Output the (X, Y) coordinate of the center of the cell containing the given text.  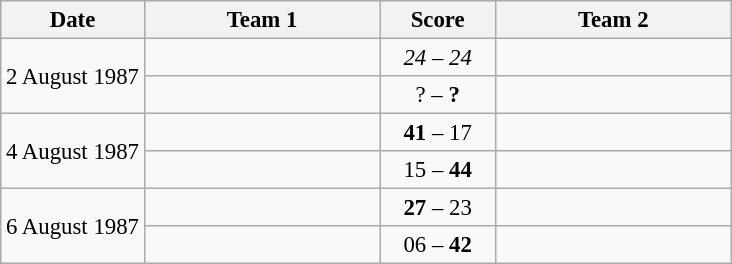
? – ? (438, 95)
15 – 44 (438, 170)
4 August 1987 (73, 152)
6 August 1987 (73, 226)
Team 2 (613, 20)
27 – 23 (438, 208)
06 – 42 (438, 245)
24 – 24 (438, 58)
41 – 17 (438, 133)
2 August 1987 (73, 76)
Date (73, 20)
Score (438, 20)
Team 1 (262, 20)
